From the cell containing the given text, extract its center point as (x, y) coordinate. 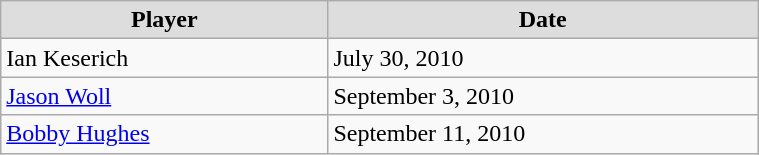
July 30, 2010 (543, 58)
September 11, 2010 (543, 134)
Player (164, 20)
Ian Keserich (164, 58)
Jason Woll (164, 96)
Date (543, 20)
Bobby Hughes (164, 134)
September 3, 2010 (543, 96)
